Return the (X, Y) coordinate for the center point of the cell that contains the specified text.  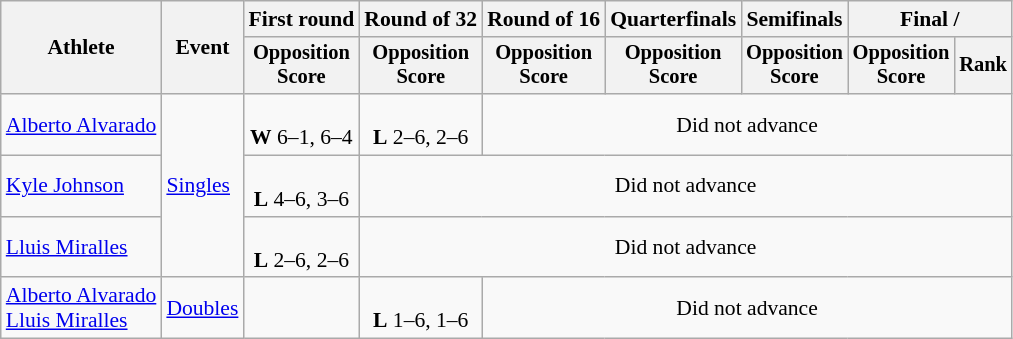
W 6–1, 6–4 (301, 124)
Alberto AlvaradoLluis Miralles (82, 308)
Event (202, 48)
Doubles (202, 308)
Final / (930, 19)
Kyle Johnson (82, 186)
Round of 32 (420, 19)
Rank (983, 66)
Alberto Alvarado (82, 124)
Athlete (82, 48)
First round (301, 19)
Quarterfinals (673, 19)
Semifinals (794, 19)
Round of 16 (544, 19)
L 1–6, 1–6 (420, 308)
Lluis Miralles (82, 248)
Singles (202, 186)
L 4–6, 3–6 (301, 186)
